From the cell containing the given text, extract its center point as [X, Y] coordinate. 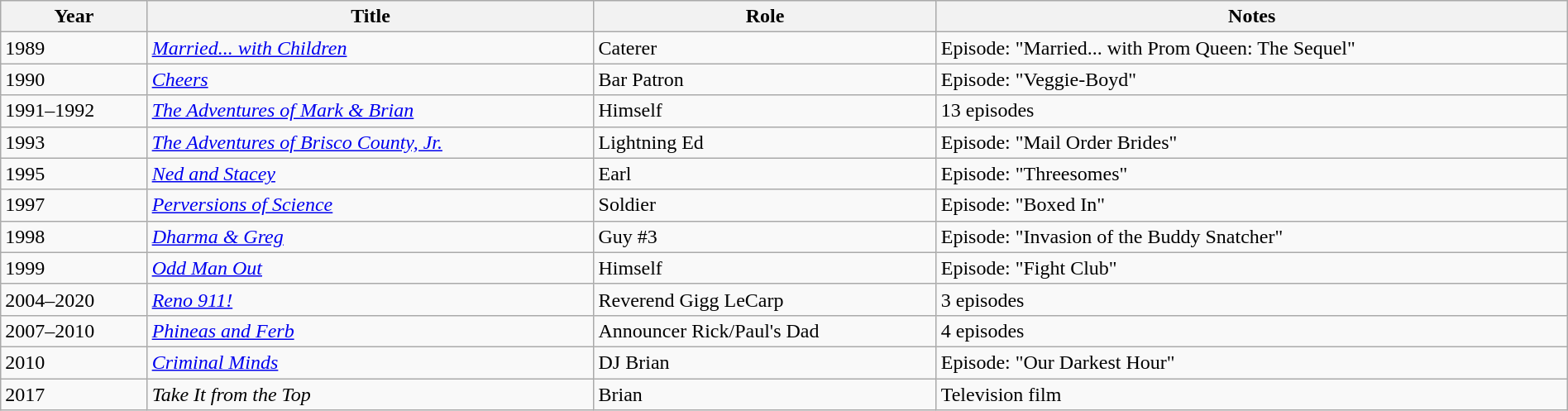
2017 [74, 394]
Episode: "Fight Club" [1252, 268]
1999 [74, 268]
Married... with Children [370, 48]
3 episodes [1252, 299]
1997 [74, 205]
Criminal Minds [370, 362]
1995 [74, 174]
Announcer Rick/Paul's Dad [765, 331]
Episode: "Threesomes" [1252, 174]
2010 [74, 362]
Cheers [370, 79]
4 episodes [1252, 331]
Brian [765, 394]
Earl [765, 174]
Year [74, 17]
Ned and Stacey [370, 174]
The Adventures of Mark & Brian [370, 111]
Reverend Gigg LeCarp [765, 299]
Reno 911! [370, 299]
Episode: "Veggie-Boyd" [1252, 79]
1990 [74, 79]
Television film [1252, 394]
Lightning Ed [765, 142]
13 episodes [1252, 111]
DJ Brian [765, 362]
Take It from the Top [370, 394]
2007–2010 [74, 331]
Caterer [765, 48]
1998 [74, 237]
2004–2020 [74, 299]
The Adventures of Brisco County, Jr. [370, 142]
Episode: "Boxed In" [1252, 205]
Episode: "Our Darkest Hour" [1252, 362]
Dharma & Greg [370, 237]
Soldier [765, 205]
1991–1992 [74, 111]
Guy #3 [765, 237]
Odd Man Out [370, 268]
Episode: "Mail Order Brides" [1252, 142]
Role [765, 17]
1993 [74, 142]
1989 [74, 48]
Title [370, 17]
Bar Patron [765, 79]
Phineas and Ferb [370, 331]
Episode: "Married... with Prom Queen: The Sequel" [1252, 48]
Episode: "Invasion of the Buddy Snatcher" [1252, 237]
Perversions of Science [370, 205]
Notes [1252, 17]
